Output the [x, y] coordinate of the center of the cell containing the given text.  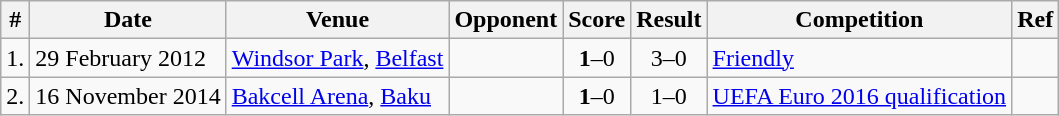
Bakcell Arena, Baku [338, 96]
Windsor Park, Belfast [338, 58]
29 February 2012 [128, 58]
Venue [338, 20]
UEFA Euro 2016 qualification [860, 96]
2. [16, 96]
Competition [860, 20]
3–0 [669, 58]
Opponent [506, 20]
# [16, 20]
Date [128, 20]
16 November 2014 [128, 96]
1. [16, 58]
Result [669, 20]
Friendly [860, 58]
Score [597, 20]
Ref [1036, 20]
